Locate the cell with the specified text and output its (x, y) center coordinate. 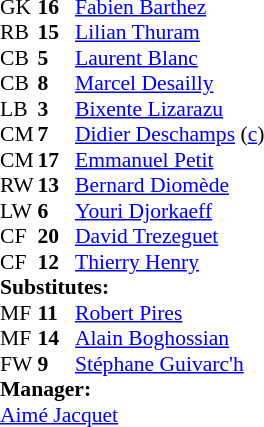
RW (19, 185)
Substitutes: (132, 287)
9 (57, 364)
5 (57, 58)
Stéphane Guivarc'h (170, 364)
17 (57, 160)
7 (57, 135)
Bixente Lizarazu (170, 109)
Emmanuel Petit (170, 160)
LB (19, 109)
Didier Deschamps (c) (170, 135)
3 (57, 109)
Youri Djorkaeff (170, 211)
14 (57, 339)
6 (57, 211)
Bernard Diomède (170, 185)
FW (19, 364)
Laurent Blanc (170, 58)
13 (57, 185)
12 (57, 262)
20 (57, 237)
11 (57, 313)
15 (57, 33)
Lilian Thuram (170, 33)
Alain Boghossian (170, 339)
David Trezeguet (170, 237)
RB (19, 33)
LW (19, 211)
Thierry Henry (170, 262)
Robert Pires (170, 313)
Manager: (132, 389)
Marcel Desailly (170, 83)
8 (57, 83)
